Pinpoint the cell where the given text exists, returning its (X, Y) midpoint coordinate. 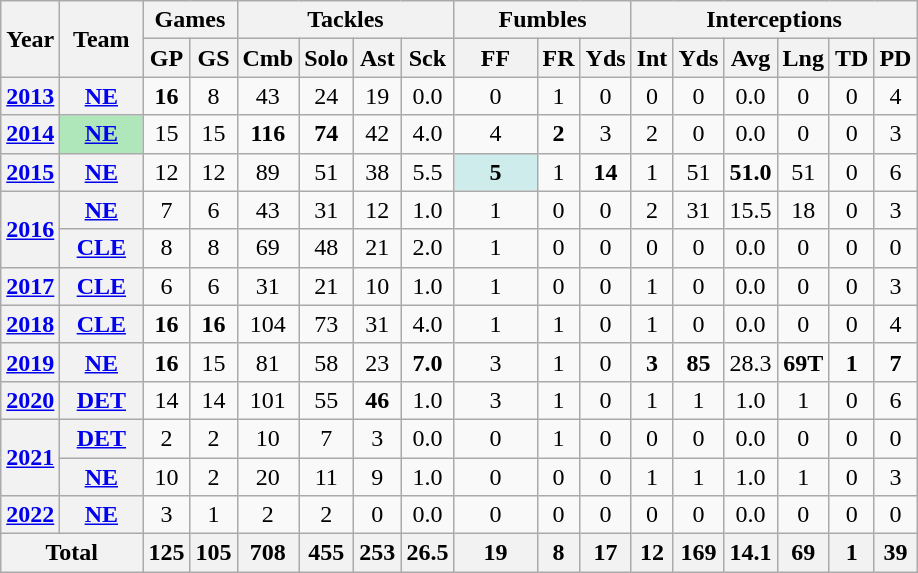
2021 (30, 457)
Lng (803, 58)
14.1 (750, 553)
Avg (750, 58)
Fumbles (542, 20)
2020 (30, 400)
11 (326, 477)
15.5 (750, 210)
Sck (428, 58)
51.0 (750, 172)
Ast (378, 58)
Solo (326, 58)
GS (214, 58)
FR (558, 58)
2018 (30, 324)
7.0 (428, 362)
46 (378, 400)
2015 (30, 172)
5 (496, 172)
Year (30, 39)
42 (378, 134)
38 (378, 172)
2014 (30, 134)
455 (326, 553)
Tackles (346, 20)
Int (652, 58)
Team (102, 39)
17 (606, 553)
73 (326, 324)
2013 (30, 96)
74 (326, 134)
23 (378, 362)
89 (268, 172)
253 (378, 553)
Cmb (268, 58)
26.5 (428, 553)
24 (326, 96)
2016 (30, 229)
104 (268, 324)
708 (268, 553)
69T (803, 362)
FF (496, 58)
PD (896, 58)
81 (268, 362)
85 (698, 362)
TD (851, 58)
Games (190, 20)
105 (214, 553)
2017 (30, 286)
18 (803, 210)
5.5 (428, 172)
116 (268, 134)
9 (378, 477)
55 (326, 400)
169 (698, 553)
GP (166, 58)
20 (268, 477)
2019 (30, 362)
28.3 (750, 362)
Interceptions (774, 20)
2022 (30, 515)
Total (72, 553)
39 (896, 553)
58 (326, 362)
2.0 (428, 248)
125 (166, 553)
48 (326, 248)
101 (268, 400)
